Output the (X, Y) coordinate of the center of the cell containing the given text.  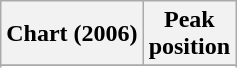
Peak position (189, 34)
Chart (2006) (72, 34)
